Scan for the cell matching the given text and deliver its (x, y) coordinate at center. 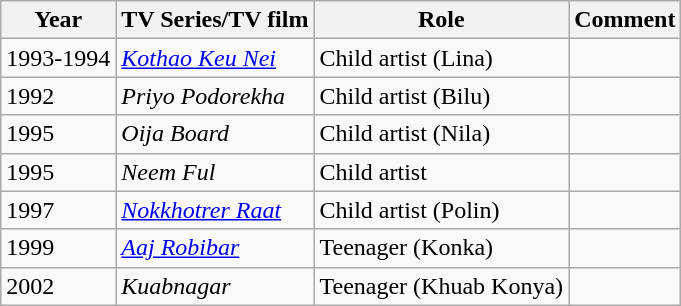
Aaj Robibar (215, 248)
Oija Board (215, 134)
Neem Ful (215, 172)
Child artist (Polin) (442, 210)
Teenager (Khuab Konya) (442, 286)
Child artist (Lina) (442, 58)
Teenager (Konka) (442, 248)
1997 (58, 210)
TV Series/TV film (215, 20)
Child artist (442, 172)
Kuabnagar (215, 286)
2002 (58, 286)
Kothao Keu Nei (215, 58)
Year (58, 20)
Priyo Podorekha (215, 96)
1992 (58, 96)
1993-1994 (58, 58)
1999 (58, 248)
Child artist (Nila) (442, 134)
Nokkhotrer Raat (215, 210)
Role (442, 20)
Comment (625, 20)
Child artist (Bilu) (442, 96)
